Find where the given text appears and provide that cell's center as (x, y) coordinate. 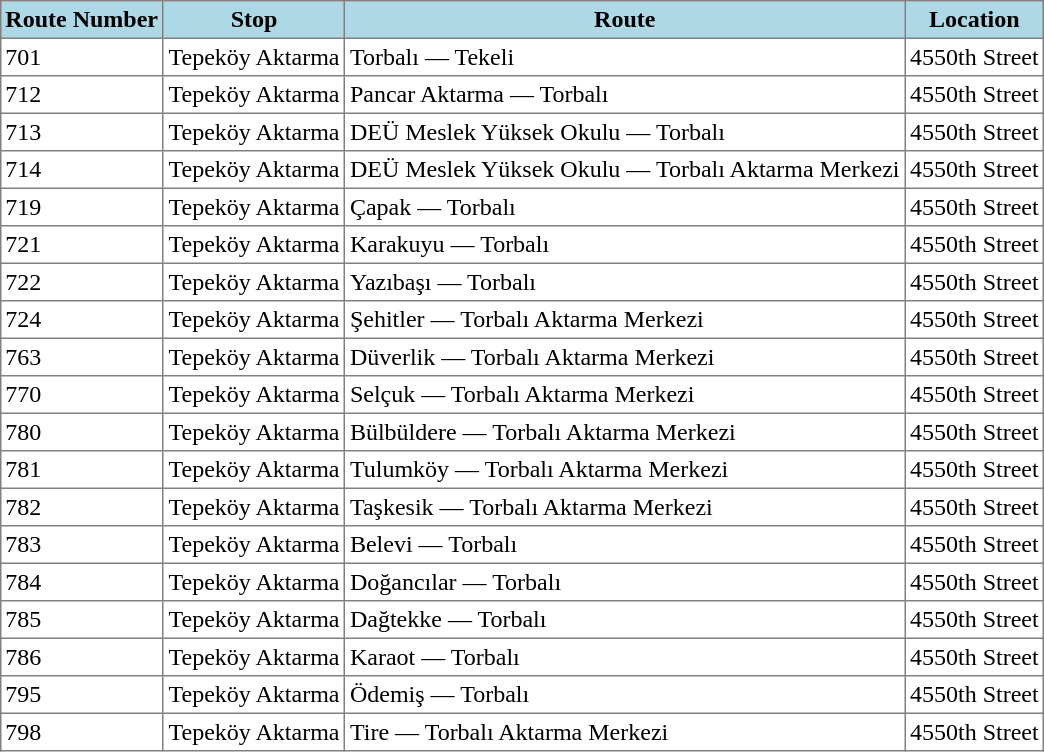
Düverlik — Torbalı Aktarma Merkezi (625, 357)
Dağtekke — Torbalı (625, 620)
Şehitler — Torbalı Aktarma Merkezi (625, 320)
701 (82, 57)
DEÜ Meslek Yüksek Okulu — Torbalı Aktarma Merkezi (625, 170)
721 (82, 245)
724 (82, 320)
Ödemiş — Torbalı (625, 695)
Stop (254, 20)
783 (82, 545)
714 (82, 170)
795 (82, 695)
713 (82, 132)
Torbalı — Tekeli (625, 57)
719 (82, 207)
Taşkesik — Torbalı Aktarma Merkezi (625, 507)
Çapak — Torbalı (625, 207)
786 (82, 657)
780 (82, 432)
Karaot — Torbalı (625, 657)
784 (82, 582)
Route Number (82, 20)
712 (82, 95)
798 (82, 732)
Bülbüldere — Torbalı Aktarma Merkezi (625, 432)
Belevi — Torbalı (625, 545)
Selçuk — Torbalı Aktarma Merkezi (625, 395)
785 (82, 620)
782 (82, 507)
Location (974, 20)
781 (82, 470)
DEÜ Meslek Yüksek Okulu — Torbalı (625, 132)
Tulumköy — Torbalı Aktarma Merkezi (625, 470)
Tire — Torbalı Aktarma Merkezi (625, 732)
Karakuyu — Torbalı (625, 245)
Pancar Aktarma — Torbalı (625, 95)
Doğancılar — Torbalı (625, 582)
Yazıbaşı — Torbalı (625, 282)
722 (82, 282)
770 (82, 395)
763 (82, 357)
Route (625, 20)
